Locate the cell with the specified text and output its [X, Y] center coordinate. 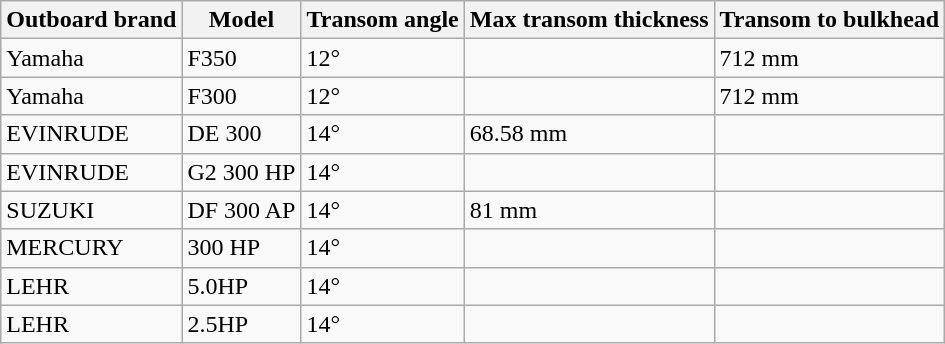
68.58 mm [589, 134]
SUZUKI [92, 210]
G2 300 HP [242, 172]
Max transom thickness [589, 20]
DF 300 AP [242, 210]
Outboard brand [92, 20]
81 mm [589, 210]
5.0HP [242, 286]
Transom to bulkhead [830, 20]
Transom angle [382, 20]
F300 [242, 96]
MERCURY [92, 248]
Model [242, 20]
2.5HP [242, 324]
F350 [242, 58]
DE 300 [242, 134]
300 HP [242, 248]
